Scan for the cell matching the given text and deliver its [x, y] coordinate at center. 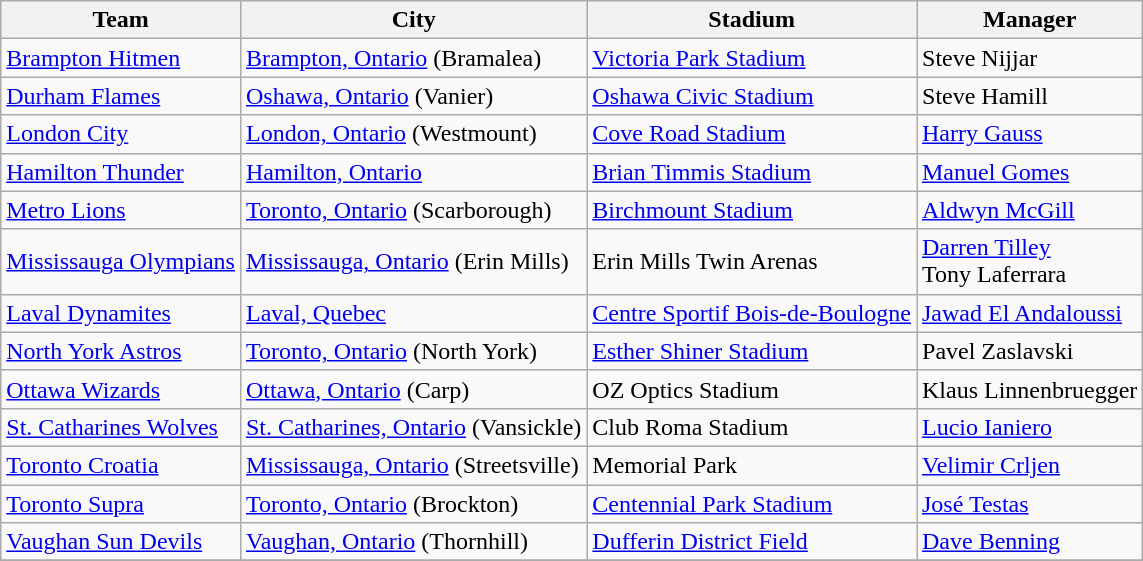
Stadium [752, 20]
Darren Tilley Tony Laferrara [1029, 262]
Oshawa Civic Stadium [752, 96]
Toronto, Ontario (North York) [413, 351]
Hamilton, Ontario [413, 172]
Ottawa, Ontario (Carp) [413, 389]
OZ Optics Stadium [752, 389]
Metro Lions [121, 210]
Oshawa, Ontario (Vanier) [413, 96]
Aldwyn McGill [1029, 210]
Vaughan, Ontario (Thornhill) [413, 542]
Steve Nijjar [1029, 58]
St. Catharines Wolves [121, 427]
Laval Dynamites [121, 313]
Dufferin District Field [752, 542]
Toronto Croatia [121, 465]
City [413, 20]
Hamilton Thunder [121, 172]
Dave Benning [1029, 542]
Team [121, 20]
Esther Shiner Stadium [752, 351]
St. Catharines, Ontario (Vansickle) [413, 427]
Laval, Quebec [413, 313]
Victoria Park Stadium [752, 58]
Brampton, Ontario (Bramalea) [413, 58]
Manager [1029, 20]
Lucio Ianiero [1029, 427]
Harry Gauss [1029, 134]
Mississauga, Ontario (Streetsville) [413, 465]
Steve Hamill [1029, 96]
Jawad El Andaloussi [1029, 313]
José Testas [1029, 503]
Memorial Park [752, 465]
Manuel Gomes [1029, 172]
North York Astros [121, 351]
Mississauga, Ontario (Erin Mills) [413, 262]
Pavel Zaslavski [1029, 351]
Birchmount Stadium [752, 210]
Brampton Hitmen [121, 58]
Toronto Supra [121, 503]
Toronto, Ontario (Brockton) [413, 503]
Erin Mills Twin Arenas [752, 262]
Vaughan Sun Devils [121, 542]
Centennial Park Stadium [752, 503]
Centre Sportif Bois-de-Boulogne [752, 313]
Klaus Linnenbruegger [1029, 389]
Mississauga Olympians [121, 262]
Toronto, Ontario (Scarborough) [413, 210]
Velimir Crljen [1029, 465]
Cove Road Stadium [752, 134]
Ottawa Wizards [121, 389]
London, Ontario (Westmount) [413, 134]
Brian Timmis Stadium [752, 172]
Club Roma Stadium [752, 427]
Durham Flames [121, 96]
London City [121, 134]
